For the text-containing cell, return its midpoint in (X, Y) coordinate format. 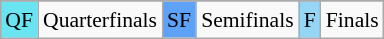
QF (19, 20)
Finals (352, 20)
SF (179, 20)
Semifinals (247, 20)
F (310, 20)
Quarterfinals (100, 20)
